Extract the (x, y) coordinate from the center of the cell holding the provided text.  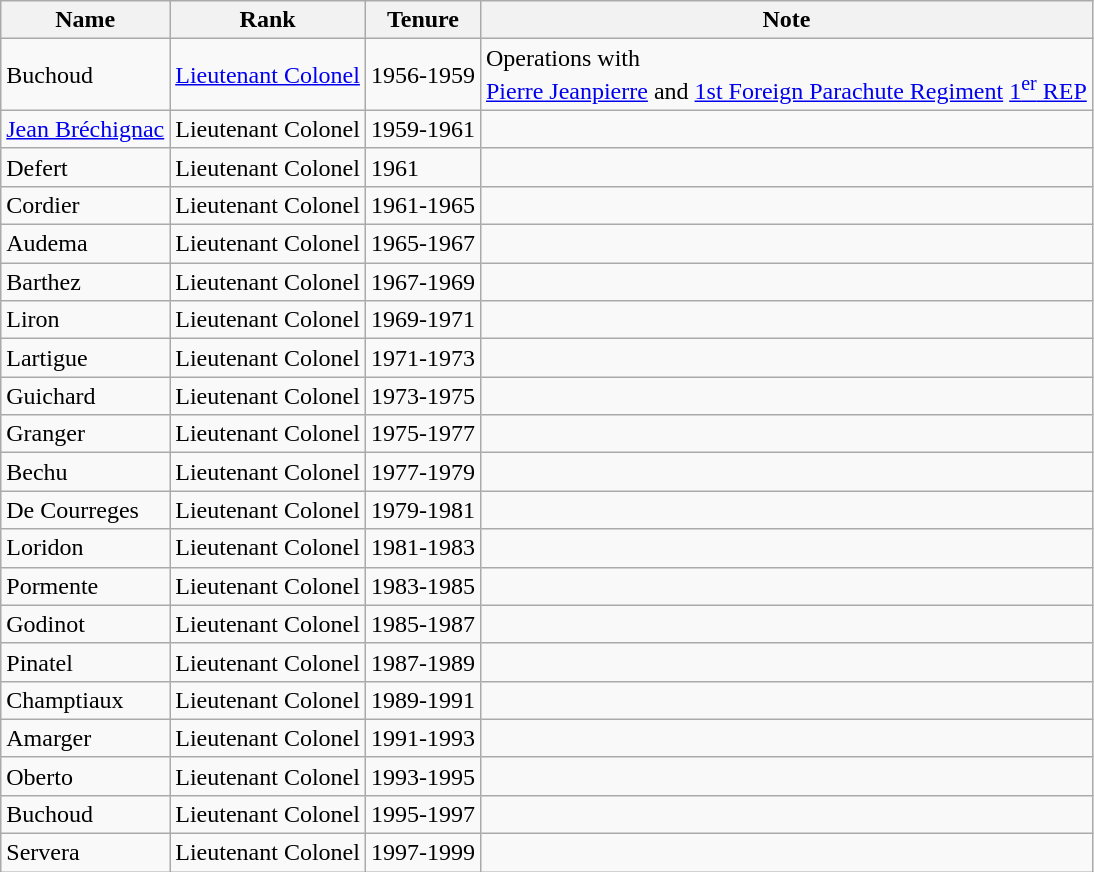
Audema (86, 244)
Oberto (86, 776)
Jean Bréchignac (86, 129)
Pinatel (86, 662)
Servera (86, 853)
Note (786, 20)
Bechu (86, 472)
Liron (86, 320)
1969-1971 (422, 320)
Rank (268, 20)
Champtiaux (86, 700)
De Courreges (86, 510)
Tenure (422, 20)
Loridon (86, 548)
Lartigue (86, 358)
Amarger (86, 738)
1989-1991 (422, 700)
1965-1967 (422, 244)
1979-1981 (422, 510)
1991-1993 (422, 738)
1987-1989 (422, 662)
1983-1985 (422, 586)
Operations with Pierre Jeanpierre and 1st Foreign Parachute Regiment 1er REP (786, 75)
Barthez (86, 282)
1961-1965 (422, 205)
1997-1999 (422, 853)
1985-1987 (422, 624)
1995-1997 (422, 814)
Godinot (86, 624)
Pormente (86, 586)
1967-1969 (422, 282)
1956-1959 (422, 75)
1975-1977 (422, 434)
1959-1961 (422, 129)
1993-1995 (422, 776)
1971-1973 (422, 358)
1981-1983 (422, 548)
1973-1975 (422, 396)
Cordier (86, 205)
Granger (86, 434)
Defert (86, 167)
Name (86, 20)
1977-1979 (422, 472)
1961 (422, 167)
Guichard (86, 396)
